Pinpoint the cell where the given text exists, returning its (x, y) midpoint coordinate. 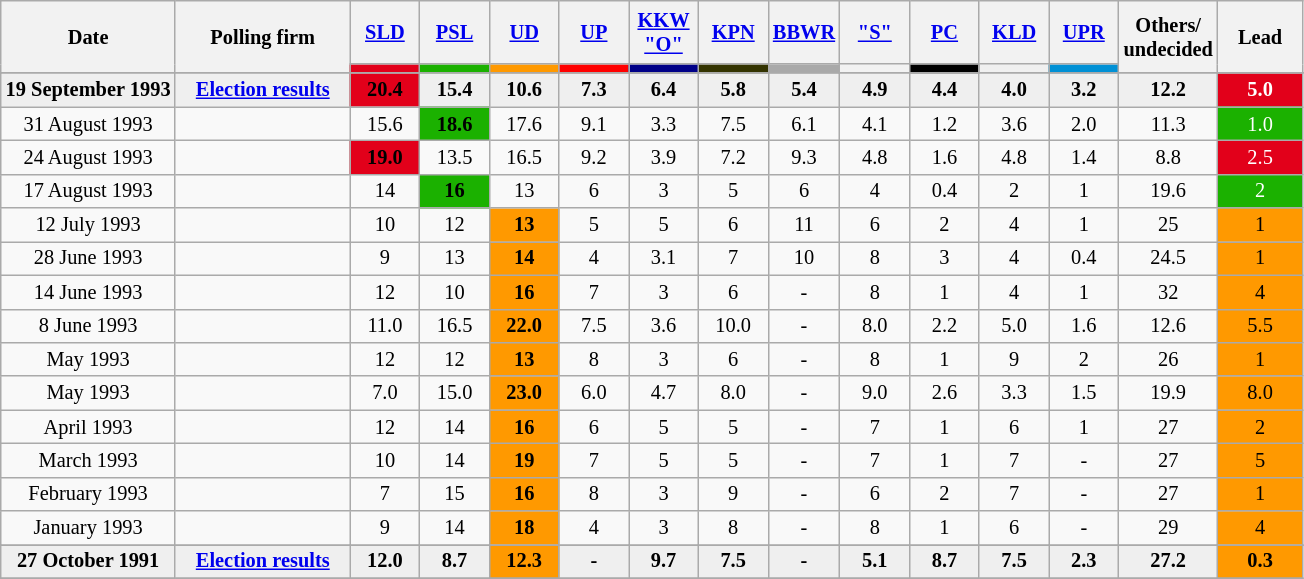
6.0 (594, 393)
SLD (385, 32)
5.5 (1260, 326)
4.9 (875, 90)
3.2 (1084, 90)
20.4 (385, 90)
15 (455, 494)
PSL (455, 32)
February 1993 (88, 494)
Lead (1260, 36)
9.7 (664, 561)
BBWR (804, 32)
27 October 1991 (88, 561)
UP (594, 32)
12.0 (385, 561)
18 (524, 528)
8 June 1993 (88, 326)
5.4 (804, 90)
0.3 (1260, 561)
6.1 (804, 124)
1.5 (1084, 393)
10.6 (524, 90)
32 (1168, 292)
6.4 (664, 90)
2.6 (945, 393)
UPR (1084, 32)
5.8 (733, 90)
4.7 (664, 393)
1.0 (1260, 124)
9.3 (804, 157)
March 1993 (88, 460)
26 (1168, 359)
PC (945, 32)
2.2 (945, 326)
5.1 (875, 561)
31 August 1993 (88, 124)
25 (1168, 225)
4.4 (945, 90)
April 1993 (88, 427)
15.4 (455, 90)
23.0 (524, 393)
January 1993 (88, 528)
10.0 (733, 326)
29 (1168, 528)
"S" (875, 32)
28 June 1993 (88, 258)
7.2 (733, 157)
9.2 (594, 157)
3.9 (664, 157)
18.6 (455, 124)
27.2 (1168, 561)
7.0 (385, 393)
24 August 1993 (88, 157)
9.0 (875, 393)
11.0 (385, 326)
1.4 (1084, 157)
Date (88, 36)
19.9 (1168, 393)
15.0 (455, 393)
9.1 (594, 124)
19.6 (1168, 191)
Polling firm (262, 36)
8.8 (1168, 157)
KPN (733, 32)
13.5 (455, 157)
KKW "O" (664, 32)
17.6 (524, 124)
15.6 (385, 124)
19 September 1993 (88, 90)
17 August 1993 (88, 191)
1.2 (945, 124)
14 June 1993 (88, 292)
11.3 (1168, 124)
4.1 (875, 124)
22.0 (524, 326)
3.1 (664, 258)
12 July 1993 (88, 225)
12.6 (1168, 326)
7.3 (594, 90)
24.5 (1168, 258)
12.2 (1168, 90)
2.3 (1084, 561)
2.0 (1084, 124)
4.0 (1014, 90)
KLD (1014, 32)
19.0 (385, 157)
12.3 (524, 561)
2.5 (1260, 157)
19 (524, 460)
UD (524, 32)
Others/undecided (1168, 36)
11 (804, 225)
